Detect which cell encompasses the target text, then output its [X, Y] center coordinate. 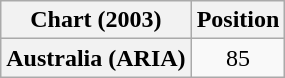
Australia (ARIA) [96, 58]
Position [238, 20]
85 [238, 58]
Chart (2003) [96, 20]
